Find where the given text appears and provide that cell's center as (x, y) coordinate. 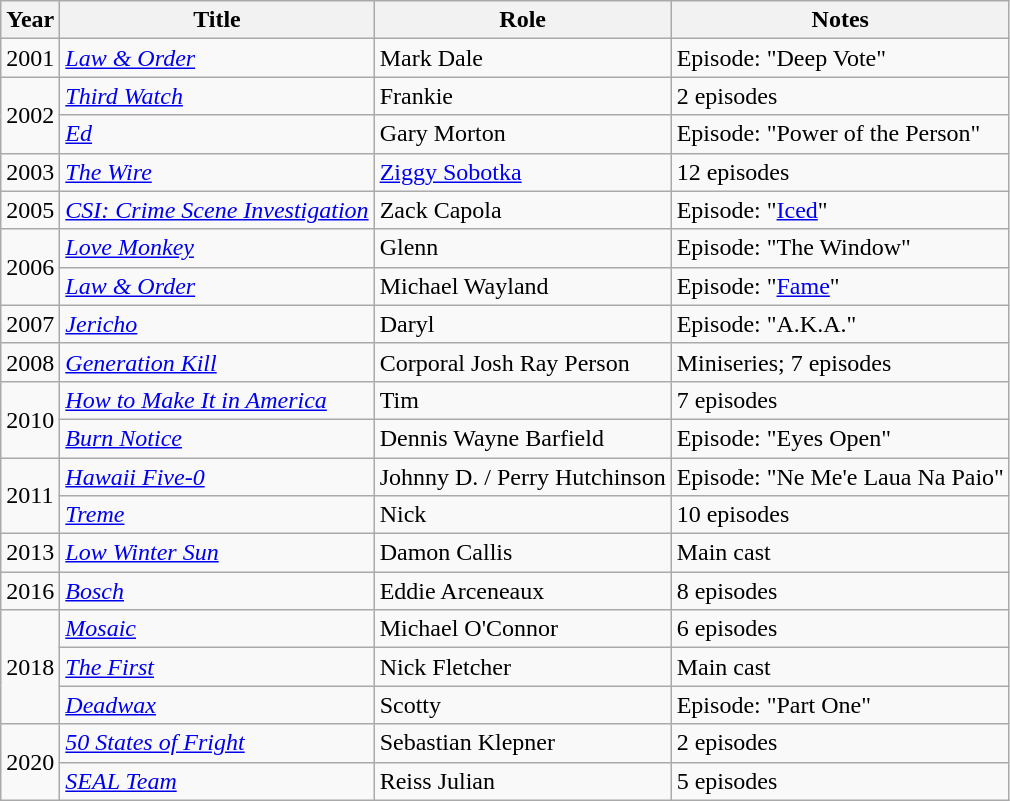
How to Make It in America (217, 400)
Ziggy Sobotka (522, 172)
Gary Morton (522, 134)
2011 (30, 496)
7 episodes (840, 400)
2005 (30, 210)
Title (217, 20)
Bosch (217, 591)
Damon Callis (522, 553)
5 episodes (840, 781)
Johnny D. / Perry Hutchinson (522, 477)
Role (522, 20)
Episode: "Ne Me'e Laua Na Paio" (840, 477)
Daryl (522, 324)
6 episodes (840, 629)
The First (217, 667)
Dennis Wayne Barfield (522, 438)
Nick Fletcher (522, 667)
Scotty (522, 705)
Tim (522, 400)
Episode: "The Window" (840, 248)
2020 (30, 762)
50 States of Fright (217, 743)
Michael O'Connor (522, 629)
8 episodes (840, 591)
10 episodes (840, 515)
Generation Kill (217, 362)
Mosaic (217, 629)
Jericho (217, 324)
12 episodes (840, 172)
Miniseries; 7 episodes (840, 362)
Corporal Josh Ray Person (522, 362)
2013 (30, 553)
2007 (30, 324)
Sebastian Klepner (522, 743)
2003 (30, 172)
Episode: "Eyes Open" (840, 438)
Treme (217, 515)
Zack Capola (522, 210)
Low Winter Sun (217, 553)
Episode: "Iced" (840, 210)
Deadwax (217, 705)
2018 (30, 667)
2006 (30, 267)
Eddie Arceneaux (522, 591)
Reiss Julian (522, 781)
Frankie (522, 96)
Episode: "Part One" (840, 705)
2008 (30, 362)
Love Monkey (217, 248)
Glenn (522, 248)
Michael Wayland (522, 286)
2002 (30, 115)
Nick (522, 515)
Episode: "Deep Vote" (840, 58)
The Wire (217, 172)
Episode: "Fame" (840, 286)
Third Watch (217, 96)
Ed (217, 134)
2010 (30, 419)
Notes (840, 20)
Year (30, 20)
SEAL Team (217, 781)
Mark Dale (522, 58)
2016 (30, 591)
Burn Notice (217, 438)
Episode: "A.K.A." (840, 324)
Hawaii Five-0 (217, 477)
2001 (30, 58)
CSI: Crime Scene Investigation (217, 210)
Episode: "Power of the Person" (840, 134)
